Return [x, y] of the center of cell containing provided text 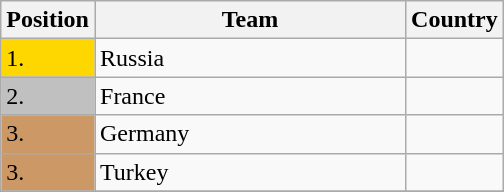
1. [48, 58]
Turkey [250, 172]
France [250, 96]
Team [250, 20]
Country [455, 20]
Russia [250, 58]
Germany [250, 134]
2. [48, 96]
Position [48, 20]
